Return the [X, Y] coordinate for the center point of the cell that contains the specified text.  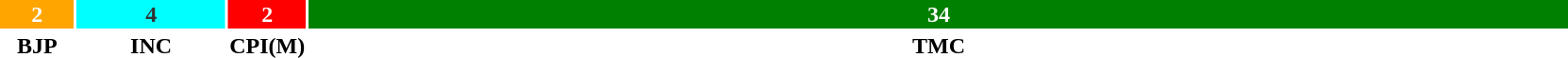
4 [151, 14]
